Detect which cell encompasses the target text, then output its [X, Y] center coordinate. 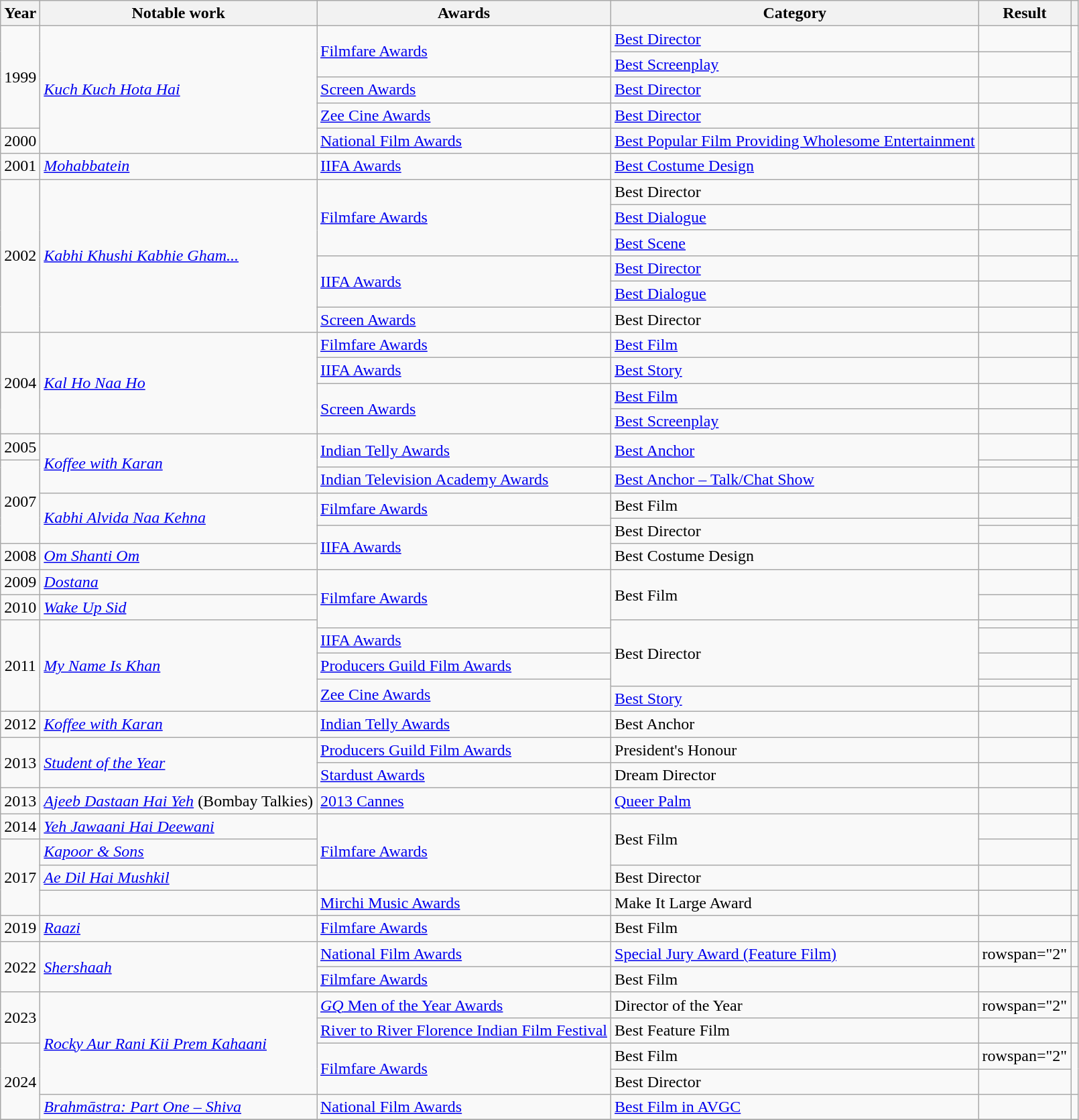
Best Anchor – Talk/Chat Show [795, 480]
River to River Florence Indian Film Festival [464, 1030]
Brahmāstra: Part One – Shiva [178, 1107]
Raazi [178, 928]
2011 [20, 666]
Om Shanti Om [178, 556]
Kapoor & Sons [178, 852]
President's Honour [795, 750]
2017 [20, 877]
Mohabbatein [178, 166]
Yeh Jawaani Hai Deewani [178, 826]
Best Scene [795, 243]
2008 [20, 556]
2004 [20, 383]
2023 [20, 1017]
GQ Men of the Year Awards [464, 1005]
2009 [20, 582]
2019 [20, 928]
Ajeeb Dastaan Hai Yeh (Bombay Talkies) [178, 801]
Rocky Aur Rani Kii Prem Kahaani [178, 1043]
Kal Ho Naa Ho [178, 383]
Dream Director [795, 775]
Stardust Awards [464, 775]
2007 [20, 501]
Awards [464, 13]
My Name Is Khan [178, 666]
2013 Cannes [464, 801]
2022 [20, 967]
2001 [20, 166]
1999 [20, 77]
Mirchi Music Awards [464, 903]
Wake Up Sid [178, 607]
Shershaah [178, 967]
Kabhi Alvida Naa Kehna [178, 518]
Student of the Year [178, 763]
Queer Palm [795, 801]
2012 [20, 725]
2002 [20, 255]
Category [795, 13]
2014 [20, 826]
Special Jury Award (Feature Film) [795, 954]
Ae Dil Hai Mushkil [178, 877]
Dostana [178, 582]
Indian Television Academy Awards [464, 480]
Best Film in AVGC [795, 1107]
2005 [20, 447]
Make It Large Award [795, 903]
Kuch Kuch Hota Hai [178, 90]
Best Feature Film [795, 1030]
Notable work [178, 13]
Year [20, 13]
Result [1025, 13]
2024 [20, 1081]
Best Popular Film Providing Wholesome Entertainment [795, 141]
2010 [20, 607]
Kabhi Khushi Kabhie Gham... [178, 255]
Director of the Year [795, 1005]
2000 [20, 141]
